Extract the [X, Y] coordinate from the center of the cell holding the provided text.  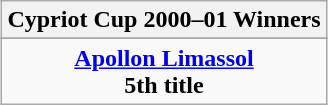
Apollon Limassol5th title [164, 72]
Cypriot Cup 2000–01 Winners [164, 20]
